Output the (x, y) coordinate of the center of the cell containing the given text.  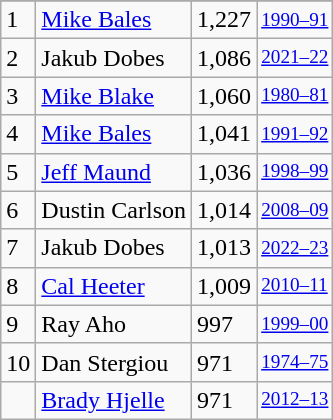
2 (18, 58)
10 (18, 362)
Ray Aho (114, 324)
1991–92 (295, 134)
5 (18, 172)
Jeff Maund (114, 172)
2022–23 (295, 248)
1,060 (224, 96)
1 (18, 20)
2021–22 (295, 58)
8 (18, 286)
1,036 (224, 172)
1,227 (224, 20)
Brady Hjelle (114, 400)
1,041 (224, 134)
Cal Heeter (114, 286)
7 (18, 248)
1990–91 (295, 20)
1999–00 (295, 324)
1,086 (224, 58)
Mike Blake (114, 96)
Dustin Carlson (114, 210)
997 (224, 324)
2012–13 (295, 400)
4 (18, 134)
1998–99 (295, 172)
1974–75 (295, 362)
1,009 (224, 286)
9 (18, 324)
1,013 (224, 248)
2010–11 (295, 286)
3 (18, 96)
2008–09 (295, 210)
6 (18, 210)
1,014 (224, 210)
Dan Stergiou (114, 362)
1980–81 (295, 96)
